Determine the [x, y] coordinate at the center of the cell enclosing the given text.  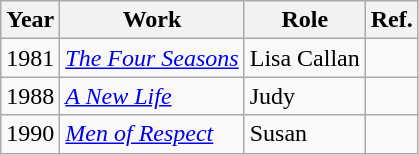
Role [304, 20]
Year [30, 20]
Work [152, 20]
1981 [30, 58]
The Four Seasons [152, 58]
Judy [304, 96]
Ref. [392, 20]
1988 [30, 96]
Susan [304, 134]
A New Life [152, 96]
1990 [30, 134]
Lisa Callan [304, 58]
Men of Respect [152, 134]
